Capture the cell that displays the provided text and extract its (x, y) central coordinate. 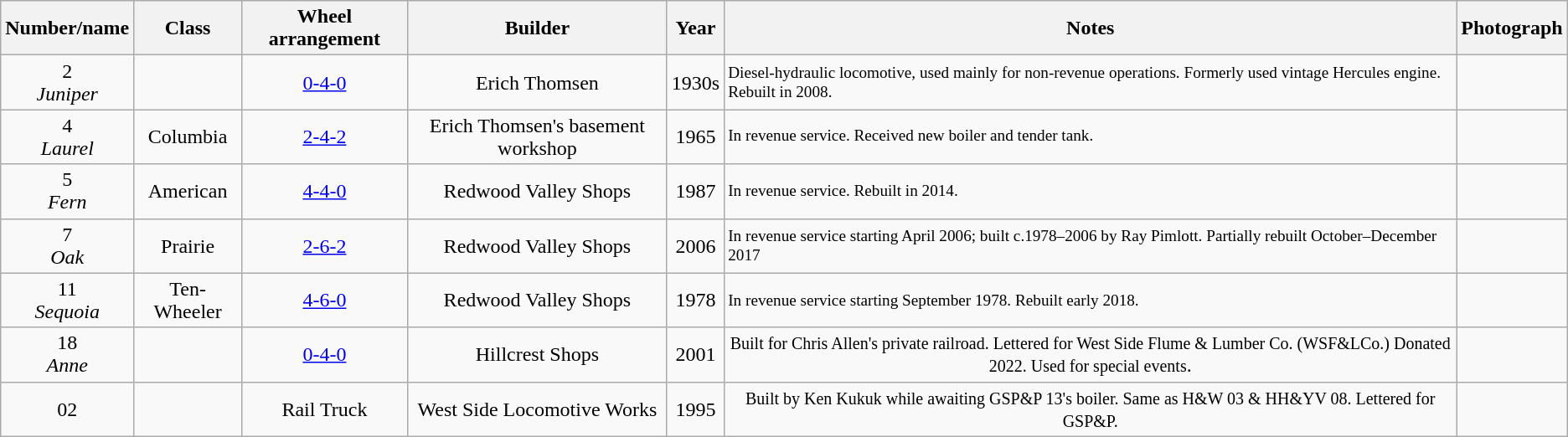
5Fern (67, 191)
Erich Thomsen's basement workshop (538, 137)
Hillcrest Shops (538, 355)
Notes (1091, 28)
1995 (695, 409)
4-6-0 (324, 300)
Year (695, 28)
American (188, 191)
1930s (695, 82)
1965 (695, 137)
Diesel-hydraulic locomotive, used mainly for non-revenue operations. Formerly used vintage Hercules engine. Rebuilt in 2008. (1091, 82)
Class (188, 28)
In revenue service starting September 1978. Rebuilt early 2018. (1091, 300)
7Oak (67, 246)
2-4-2 (324, 137)
Number/name (67, 28)
Prairie (188, 246)
Ten-Wheeler (188, 300)
02 (67, 409)
Rail Truck (324, 409)
West Side Locomotive Works (538, 409)
Photograph (1512, 28)
Erich Thomsen (538, 82)
18Anne (67, 355)
2006 (695, 246)
11Sequoia (67, 300)
2-6-2 (324, 246)
4Laurel (67, 137)
Wheel arrangement (324, 28)
1987 (695, 191)
Built by Ken Kukuk while awaiting GSP&P 13's boiler. Same as H&W 03 & HH&YV 08. Lettered for GSP&P. (1091, 409)
In revenue service. Rebuilt in 2014. (1091, 191)
In revenue service. Received new boiler and tender tank. (1091, 137)
Built for Chris Allen's private railroad. Lettered for West Side Flume & Lumber Co. (WSF&LCo.) Donated 2022. Used for special events. (1091, 355)
2001 (695, 355)
2Juniper (67, 82)
Builder (538, 28)
4-4-0 (324, 191)
Columbia (188, 137)
1978 (695, 300)
In revenue service starting April 2006; built c.1978–2006 by Ray Pimlott. Partially rebuilt October–December 2017 (1091, 246)
